From the cell containing the given text, extract its center point as (X, Y) coordinate. 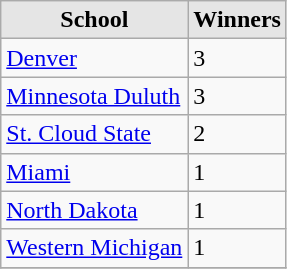
Winners (238, 20)
School (94, 20)
Minnesota Duluth (94, 96)
Miami (94, 172)
St. Cloud State (94, 134)
2 (238, 134)
Denver (94, 58)
Western Michigan (94, 248)
North Dakota (94, 210)
